Pinpoint the cell where the given text exists, returning its [x, y] midpoint coordinate. 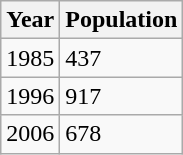
1985 [30, 58]
2006 [30, 134]
437 [122, 58]
Population [122, 20]
1996 [30, 96]
Year [30, 20]
678 [122, 134]
917 [122, 96]
